Determine the [X, Y] coordinate at the center of the cell enclosing the given text.  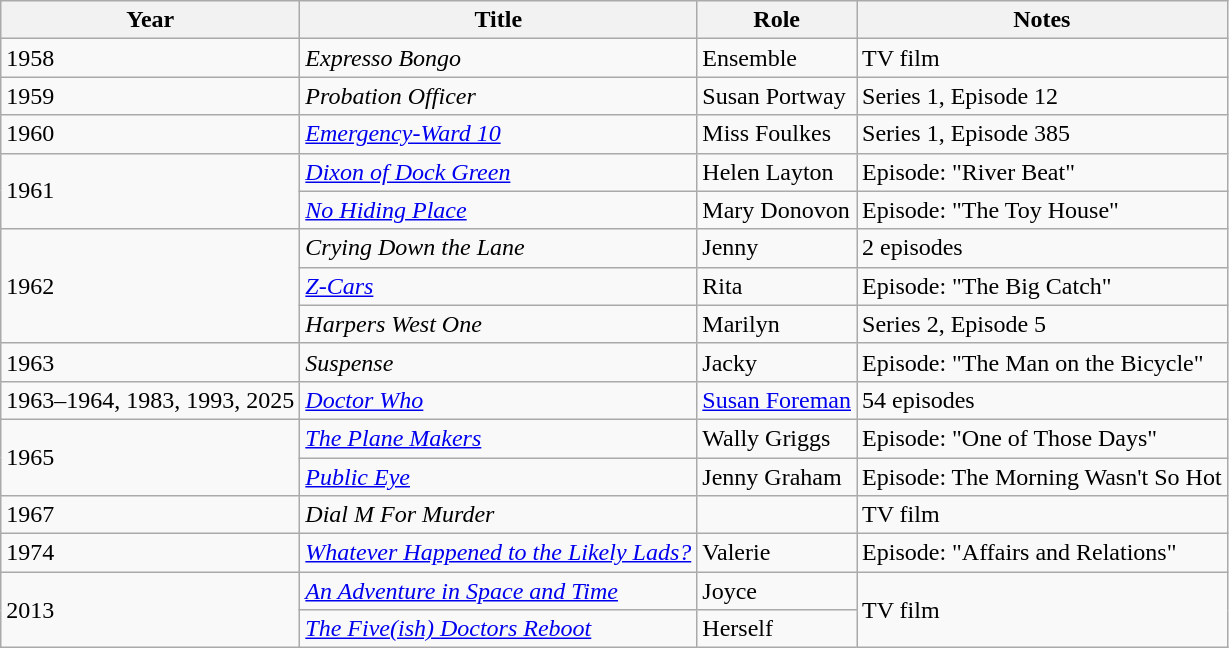
1967 [150, 515]
1962 [150, 286]
Harpers West One [498, 324]
Valerie [777, 553]
Episode: The Morning Wasn't So Hot [1042, 477]
An Adventure in Space and Time [498, 591]
Expresso Bongo [498, 58]
Z-Cars [498, 286]
Probation Officer [498, 96]
Mary Donovon [777, 210]
Year [150, 20]
The Five(ish) Doctors Reboot [498, 629]
No Hiding Place [498, 210]
Wally Griggs [777, 438]
Dial M For Murder [498, 515]
Episode: "One of Those Days" [1042, 438]
2013 [150, 610]
Crying Down the Lane [498, 248]
Suspense [498, 362]
Susan Portway [777, 96]
Susan Foreman [777, 400]
Dixon of Dock Green [498, 172]
Emergency-Ward 10 [498, 134]
1959 [150, 96]
1965 [150, 457]
Marilyn [777, 324]
Role [777, 20]
Series 2, Episode 5 [1042, 324]
Notes [1042, 20]
Episode: "River Beat" [1042, 172]
Joyce [777, 591]
1974 [150, 553]
Jenny [777, 248]
1958 [150, 58]
Series 1, Episode 385 [1042, 134]
2 episodes [1042, 248]
Title [498, 20]
Whatever Happened to the Likely Lads? [498, 553]
1963–1964, 1983, 1993, 2025 [150, 400]
1963 [150, 362]
Episode: "The Big Catch" [1042, 286]
Jenny Graham [777, 477]
Episode: "The Toy House" [1042, 210]
54 episodes [1042, 400]
Herself [777, 629]
Rita [777, 286]
The Plane Makers [498, 438]
Jacky [777, 362]
Doctor Who [498, 400]
Public Eye [498, 477]
1960 [150, 134]
Ensemble [777, 58]
Miss Foulkes [777, 134]
Series 1, Episode 12 [1042, 96]
1961 [150, 191]
Episode: "Affairs and Relations" [1042, 553]
Helen Layton [777, 172]
Episode: "The Man on the Bicycle" [1042, 362]
